Provide the (X, Y) coordinate of the cell's center where the given text is located.  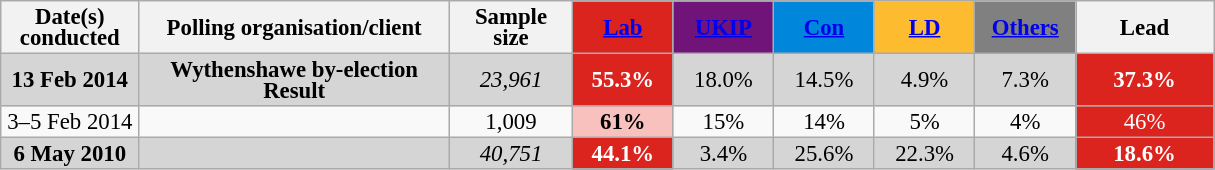
18.6% (1145, 154)
4% (1026, 122)
23,961 (510, 80)
46% (1145, 122)
1,009 (510, 122)
Lead (1145, 28)
44.1% (624, 154)
5% (924, 122)
3.4% (724, 154)
61% (624, 122)
UKIP (724, 28)
3–5 Feb 2014 (70, 122)
LD (924, 28)
14% (824, 122)
4.6% (1026, 154)
15% (724, 122)
6 May 2010 (70, 154)
Date(s)conducted (70, 28)
18.0% (724, 80)
55.3% (624, 80)
13 Feb 2014 (70, 80)
Con (824, 28)
Lab (624, 28)
14.5% (824, 80)
Polling organisation/client (294, 28)
7.3% (1026, 80)
Wythenshawe by-election Result (294, 80)
Others (1026, 28)
4.9% (924, 80)
25.6% (824, 154)
22.3% (924, 154)
40,751 (510, 154)
37.3% (1145, 80)
Sample size (510, 28)
